Determine the (X, Y) coordinate at the center of the cell enclosing the given text.  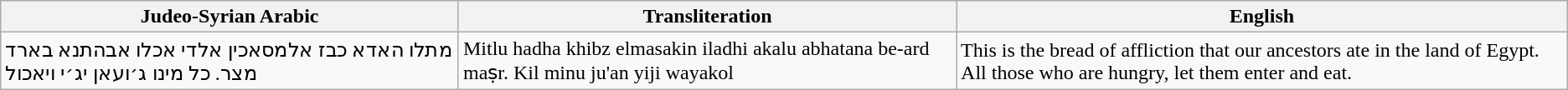
Mitlu hadha khibz elmasakin iladhi akalu abhatana be-ard maṣr. Kil minu ju'an yiji wayakol (707, 61)
English (1262, 17)
Judeo-Syrian Arabic (230, 17)
מתלו האדא כבז אלמסאכין אלדי אכלו אבהתנא בארד מצר. כל מינו ג׳ועאן יג׳י ויאכול (230, 61)
This is the bread of affliction that our ancestors ate in the land of Egypt. All those who are hungry, let them enter and eat. (1262, 61)
Transliteration (707, 17)
